Detect which cell encompasses the target text, then output its (X, Y) center coordinate. 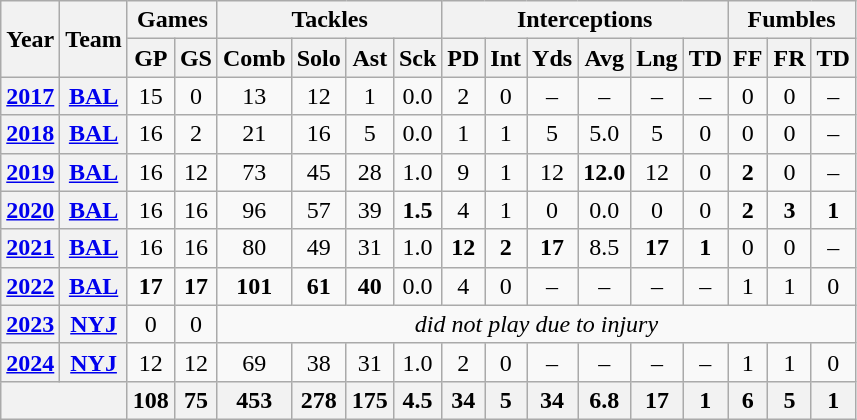
Yds (552, 58)
13 (254, 96)
Games (172, 20)
Fumbles (792, 20)
101 (254, 286)
38 (318, 362)
Team (94, 39)
40 (370, 286)
108 (150, 400)
2020 (30, 210)
15 (150, 96)
73 (254, 172)
6.8 (604, 400)
2019 (30, 172)
96 (254, 210)
9 (464, 172)
175 (370, 400)
Lng (657, 58)
453 (254, 400)
61 (318, 286)
1.5 (417, 210)
Avg (604, 58)
49 (318, 248)
80 (254, 248)
Tackles (329, 20)
2017 (30, 96)
4.5 (417, 400)
45 (318, 172)
Solo (318, 58)
Sck (417, 58)
FF (748, 58)
8.5 (604, 248)
21 (254, 134)
69 (254, 362)
Interceptions (585, 20)
2022 (30, 286)
6 (748, 400)
Int (506, 58)
5.0 (604, 134)
28 (370, 172)
12.0 (604, 172)
3 (790, 210)
2018 (30, 134)
Year (30, 39)
GP (150, 58)
57 (318, 210)
39 (370, 210)
278 (318, 400)
Ast (370, 58)
PD (464, 58)
FR (790, 58)
75 (196, 400)
2023 (30, 324)
Comb (254, 58)
did not play due to injury (536, 324)
2021 (30, 248)
GS (196, 58)
2024 (30, 362)
